Return the [x, y] coordinate for the center point of the cell that contains the specified text.  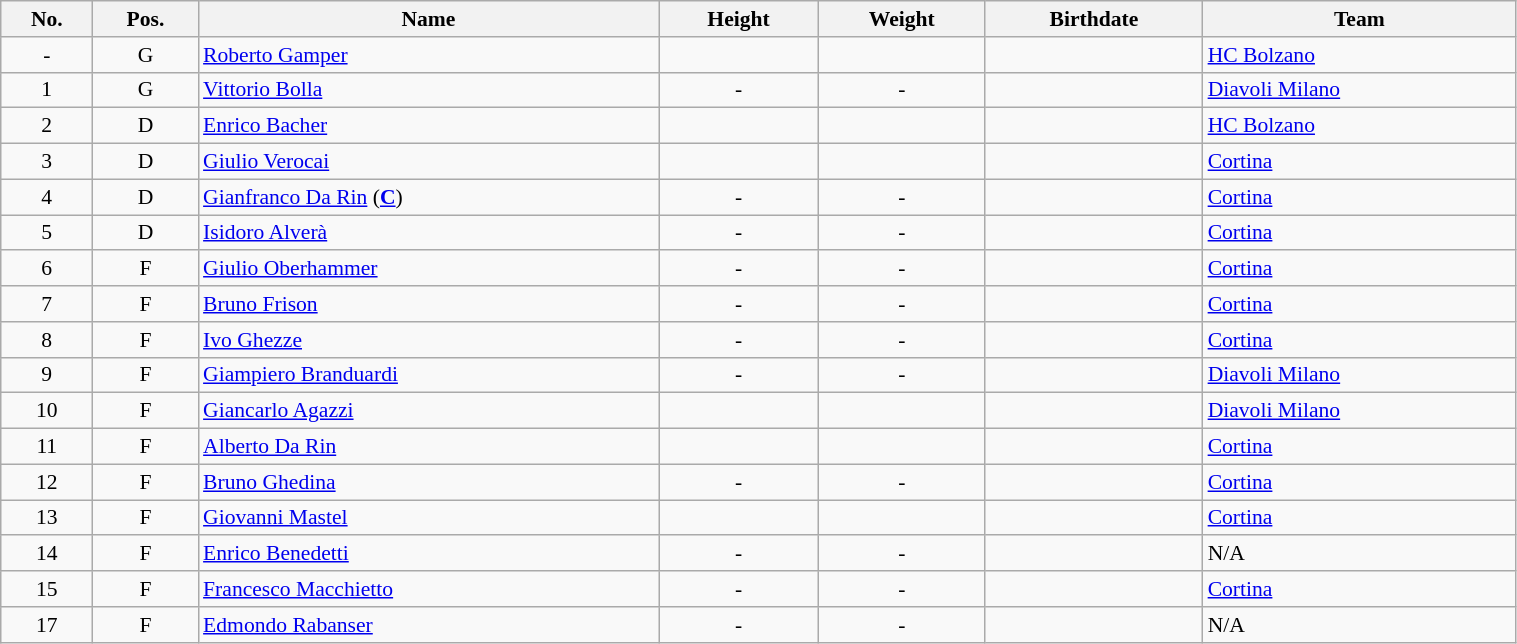
Giovanni Mastel [428, 518]
17 [47, 625]
Francesco Macchietto [428, 589]
6 [47, 269]
Alberto Da Rin [428, 447]
Team [1360, 19]
10 [47, 411]
2 [47, 126]
Giulio Verocai [428, 162]
Isidoro Alverà [428, 233]
Gianfranco Da Rin (C) [428, 197]
Height [738, 19]
Giulio Oberhammer [428, 269]
14 [47, 554]
4 [47, 197]
5 [47, 233]
Enrico Benedetti [428, 554]
Name [428, 19]
Roberto Gamper [428, 55]
Birthdate [1094, 19]
Vittorio Bolla [428, 90]
Enrico Bacher [428, 126]
13 [47, 518]
Giampiero Branduardi [428, 375]
15 [47, 589]
7 [47, 304]
9 [47, 375]
Giancarlo Agazzi [428, 411]
Bruno Frison [428, 304]
No. [47, 19]
11 [47, 447]
8 [47, 340]
Edmondo Rabanser [428, 625]
Pos. [146, 19]
Bruno Ghedina [428, 482]
12 [47, 482]
3 [47, 162]
Ivo Ghezze [428, 340]
Weight [902, 19]
1 [47, 90]
